From the cell containing the given text, extract its center point as [x, y] coordinate. 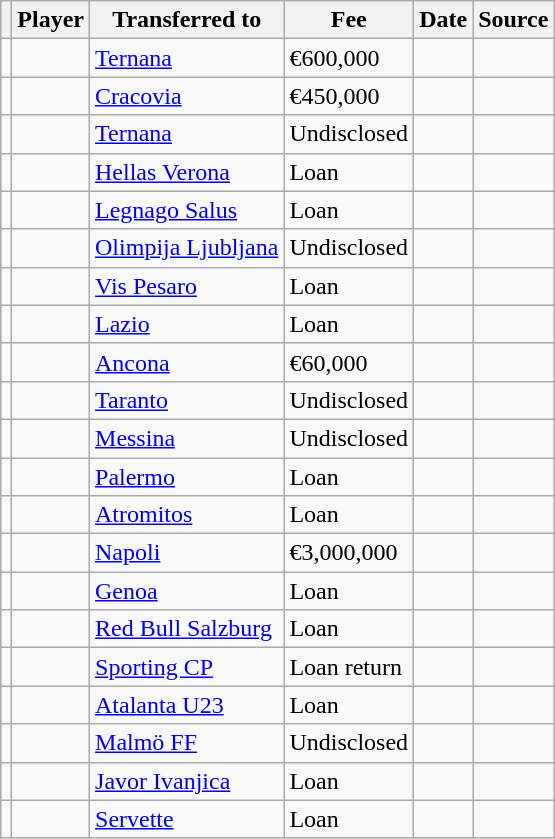
Player [51, 20]
Javor Ivanjica [187, 781]
Messina [187, 438]
Hellas Verona [187, 172]
Ancona [187, 362]
€60,000 [349, 362]
Loan return [349, 667]
Sporting CP [187, 667]
Red Bull Salzburg [187, 629]
€3,000,000 [349, 553]
Date [444, 20]
Source [514, 20]
Malmö FF [187, 743]
Olimpija Ljubljana [187, 248]
Palermo [187, 477]
€450,000 [349, 96]
Servette [187, 819]
Atromitos [187, 515]
Cracovia [187, 96]
Taranto [187, 400]
Atalanta U23 [187, 705]
Napoli [187, 553]
Transferred to [187, 20]
Legnago Salus [187, 210]
Fee [349, 20]
€600,000 [349, 58]
Genoa [187, 591]
Lazio [187, 324]
Vis Pesaro [187, 286]
